Return (X, Y) of the center of cell containing provided text 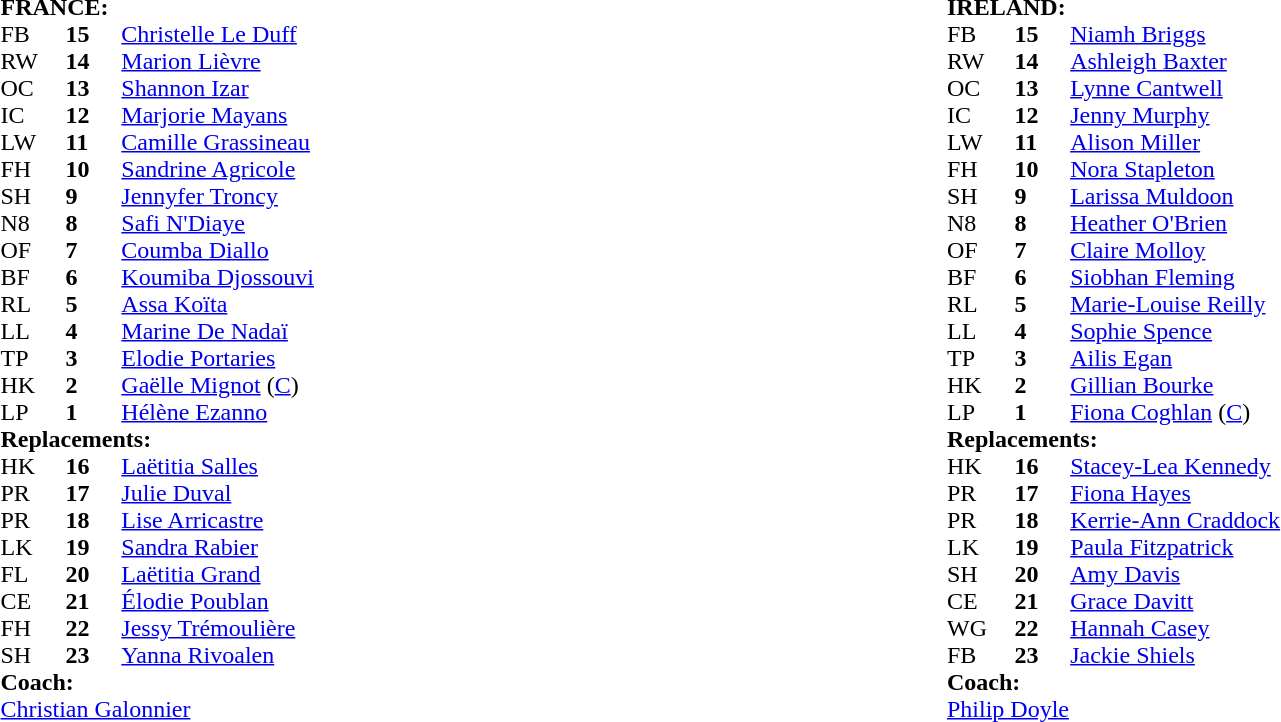
Replacements: (470, 440)
Marine De Nadaï (326, 332)
Sandrine Agricole (326, 170)
Camille Grassineau (326, 142)
Christelle Le Duff (326, 34)
Marion Lièvre (326, 62)
Sandra Rabier (326, 548)
Elodie Portaries (326, 358)
Lise Arricastre (326, 520)
Safi N'Diaye (326, 224)
Jessy Trémoulière (326, 628)
Yanna Rivoalen (326, 656)
Assa Koïta (326, 304)
Coumba Diallo (326, 250)
Hélène Ezanno (326, 412)
Koumiba Djossouvi (326, 278)
FL (32, 574)
Laëtitia Grand (326, 574)
Shannon Izar (326, 88)
Coach: (470, 682)
WG (980, 628)
Élodie Poublan (326, 602)
Julie Duval (326, 494)
Gaëlle Mignot (C) (326, 386)
Jennyfer Troncy (326, 196)
Marjorie Mayans (326, 116)
Laëtitia Salles (326, 466)
